From the cell containing the given text, extract its center point as (X, Y) coordinate. 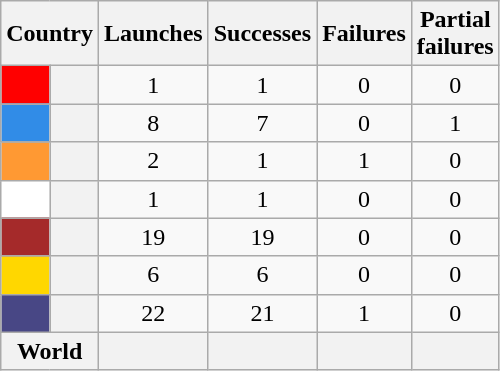
Launches (153, 34)
World (50, 351)
Partial failures (455, 34)
22 (153, 313)
8 (153, 123)
2 (153, 161)
Country (50, 34)
21 (262, 313)
Successes (262, 34)
Failures (364, 34)
7 (262, 123)
